Return the [x, y] coordinate for the center point of the cell that contains the specified text.  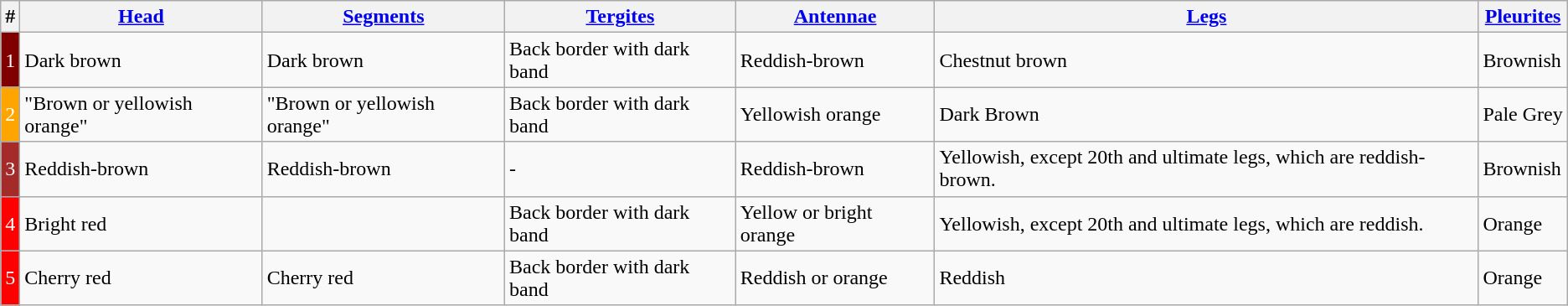
Bright red [141, 223]
Reddish or orange [835, 278]
1 [10, 60]
5 [10, 278]
Dark Brown [1206, 114]
Yellowish, except 20th and ultimate legs, which are reddish. [1206, 223]
# [10, 17]
Legs [1206, 17]
4 [10, 223]
Tergites [621, 17]
Head [141, 17]
Reddish [1206, 278]
Yellow or bright orange [835, 223]
Yellowish orange [835, 114]
3 [10, 169]
Yellowish, except 20th and ultimate legs, which are reddish-brown. [1206, 169]
Pleurites [1523, 17]
2 [10, 114]
Pale Grey [1523, 114]
Antennae [835, 17]
Chestnut brown [1206, 60]
- [621, 169]
Segments [384, 17]
